Identify which cell holds the provided text, then report its (x, y) central coordinate. 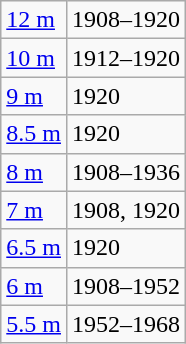
1908–1920 (126, 20)
10 m (34, 58)
1908–1936 (126, 172)
1952–1968 (126, 324)
1908, 1920 (126, 210)
7 m (34, 210)
8 m (34, 172)
1912–1920 (126, 58)
1908–1952 (126, 286)
12 m (34, 20)
8.5 m (34, 134)
6.5 m (34, 248)
9 m (34, 96)
5.5 m (34, 324)
6 m (34, 286)
